Return the (X, Y) coordinate for the center point of the cell that contains the specified text.  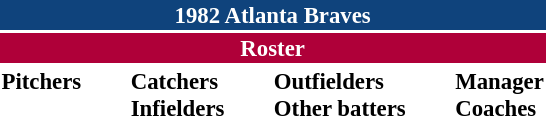
Roster (272, 48)
1982 Atlanta Braves (272, 15)
